For the text-containing cell, return its midpoint in (X, Y) coordinate format. 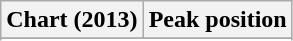
Chart (2013) (72, 20)
Peak position (218, 20)
